Return the (X, Y) coordinate for the center point of the cell that contains the specified text.  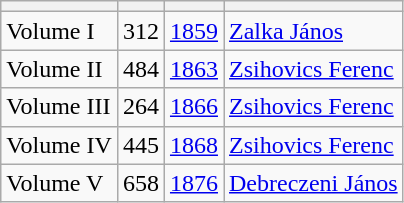
1859 (194, 31)
312 (140, 31)
Volume III (60, 107)
Volume V (60, 183)
1876 (194, 183)
Volume II (60, 69)
Zalka János (314, 31)
658 (140, 183)
Volume IV (60, 145)
264 (140, 107)
1863 (194, 69)
445 (140, 145)
Debreczeni János (314, 183)
Volume I (60, 31)
1868 (194, 145)
484 (140, 69)
1866 (194, 107)
